Return [x, y] of the center of cell containing provided text 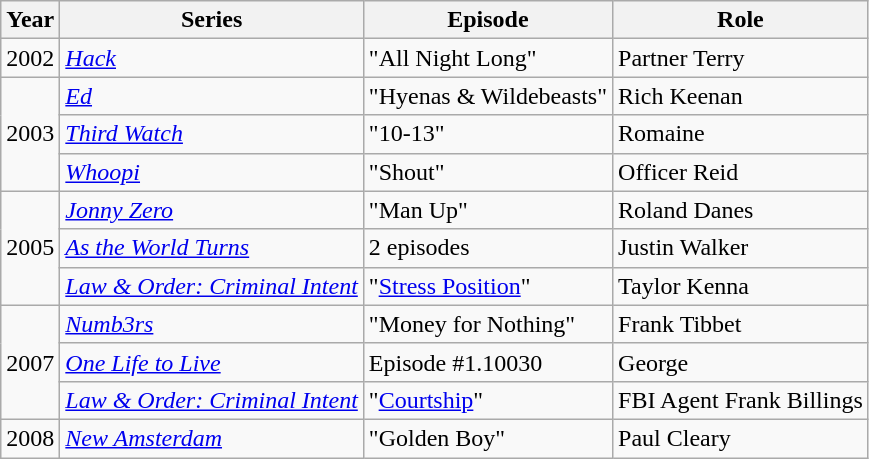
2002 [30, 58]
"All Night Long" [488, 58]
"Money for Nothing" [488, 324]
"Golden Boy" [488, 438]
"Hyenas & Wildebeasts" [488, 96]
"Stress Position" [488, 286]
Episode #1.10030 [488, 362]
2005 [30, 248]
Roland Danes [741, 210]
George [741, 362]
Series [212, 20]
Romaine [741, 134]
Jonny Zero [212, 210]
2007 [30, 362]
Episode [488, 20]
"Shout" [488, 172]
Role [741, 20]
FBI Agent Frank Billings [741, 400]
Paul Cleary [741, 438]
Officer Reid [741, 172]
2 episodes [488, 248]
One Life to Live [212, 362]
Numb3rs [212, 324]
Year [30, 20]
"Courtship" [488, 400]
Ed [212, 96]
As the World Turns [212, 248]
Rich Keenan [741, 96]
"10-13" [488, 134]
New Amsterdam [212, 438]
"Man Up" [488, 210]
Hack [212, 58]
Taylor Kenna [741, 286]
Third Watch [212, 134]
Justin Walker [741, 248]
Frank Tibbet [741, 324]
2003 [30, 134]
2008 [30, 438]
Whoopi [212, 172]
Partner Terry [741, 58]
